Scan for the cell matching the given text and deliver its (X, Y) coordinate at center. 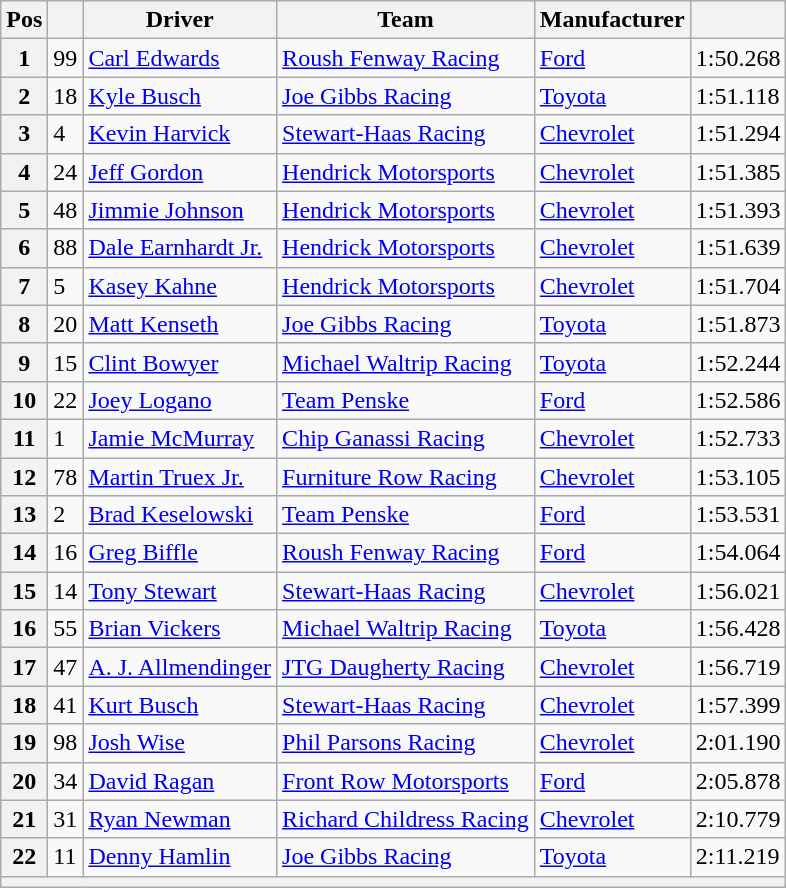
Clint Bowyer (180, 362)
1:54.064 (738, 553)
Tony Stewart (180, 591)
Pos (24, 20)
78 (66, 477)
Driver (180, 20)
1:51.704 (738, 286)
31 (66, 819)
48 (66, 210)
Jeff Gordon (180, 172)
2:05.878 (738, 781)
12 (24, 477)
Kevin Harvick (180, 134)
Joey Logano (180, 400)
Matt Kenseth (180, 324)
Phil Parsons Racing (406, 743)
99 (66, 58)
Ryan Newman (180, 819)
19 (24, 743)
1:52.586 (738, 400)
1:57.399 (738, 705)
1:51.294 (738, 134)
1:50.268 (738, 58)
21 (24, 819)
Martin Truex Jr. (180, 477)
Carl Edwards (180, 58)
1:51.385 (738, 172)
47 (66, 667)
13 (24, 515)
1:56.021 (738, 591)
1:51.873 (738, 324)
2:01.190 (738, 743)
9 (24, 362)
34 (66, 781)
Furniture Row Racing (406, 477)
Dale Earnhardt Jr. (180, 248)
1:53.105 (738, 477)
JTG Daugherty Racing (406, 667)
1:51.118 (738, 96)
Front Row Motorsports (406, 781)
55 (66, 629)
Jimmie Johnson (180, 210)
Jamie McMurray (180, 438)
Richard Childress Racing (406, 819)
Brian Vickers (180, 629)
2:10.779 (738, 819)
Chip Ganassi Racing (406, 438)
Team (406, 20)
1:52.733 (738, 438)
A. J. Allmendinger (180, 667)
17 (24, 667)
6 (24, 248)
Denny Hamlin (180, 857)
98 (66, 743)
8 (24, 324)
Kurt Busch (180, 705)
41 (66, 705)
7 (24, 286)
Josh Wise (180, 743)
1:52.244 (738, 362)
David Ragan (180, 781)
1:51.393 (738, 210)
1:56.719 (738, 667)
Brad Keselowski (180, 515)
Kasey Kahne (180, 286)
1:51.639 (738, 248)
Greg Biffle (180, 553)
88 (66, 248)
Kyle Busch (180, 96)
24 (66, 172)
2:11.219 (738, 857)
1:56.428 (738, 629)
Manufacturer (612, 20)
10 (24, 400)
1:53.531 (738, 515)
3 (24, 134)
